Detect which cell encompasses the target text, then output its (x, y) center coordinate. 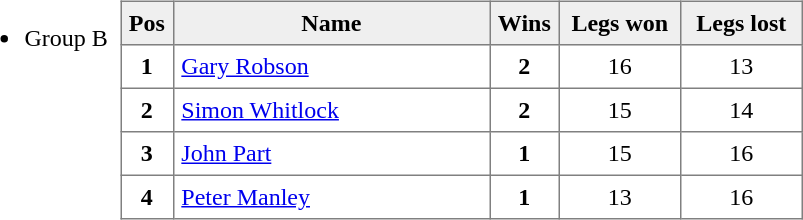
4 (147, 197)
Name (331, 23)
14 (742, 110)
Legs lost (742, 23)
John Part (331, 154)
3 (147, 154)
Peter Manley (331, 197)
Gary Robson (331, 67)
Wins (524, 23)
Legs won (620, 23)
Simon Whitlock (331, 110)
Pos (147, 23)
